Find where the given text appears and provide that cell's center as (X, Y) coordinate. 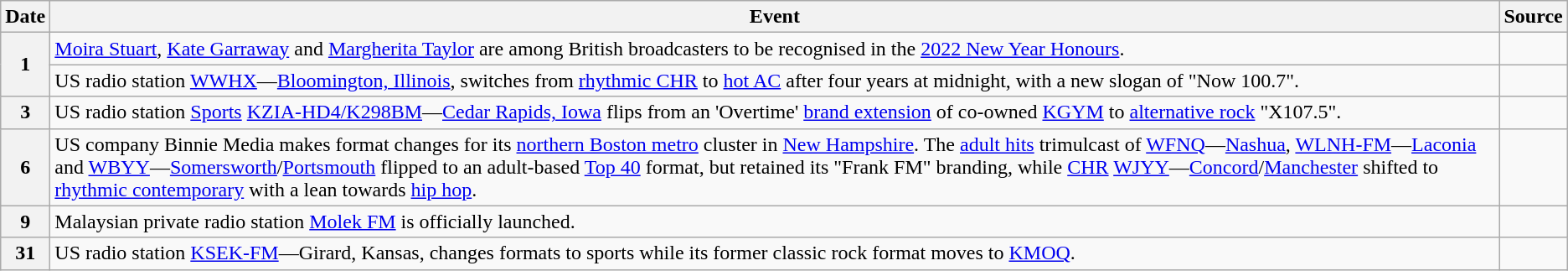
Source (1533, 17)
Moira Stuart, Kate Garraway and Margherita Taylor are among British broadcasters to be recognised in the 2022 New Year Honours. (775, 49)
Event (775, 17)
6 (25, 167)
US radio station KSEK-FM—Girard, Kansas, changes formats to sports while its former classic rock format moves to KMOQ. (775, 253)
US radio station Sports KZIA-HD4/K298BM—Cedar Rapids, Iowa flips from an 'Overtime' brand extension of co-owned KGYM to alternative rock "X107.5". (775, 112)
US radio station WWHX—Bloomington, Illinois, switches from rhythmic CHR to hot AC after four years at midnight, with a new slogan of "Now 100.7". (775, 81)
1 (25, 65)
9 (25, 221)
Malaysian private radio station Molek FM is officially launched. (775, 221)
31 (25, 253)
Date (25, 17)
3 (25, 112)
